Detect which cell encompasses the target text, then output its [x, y] center coordinate. 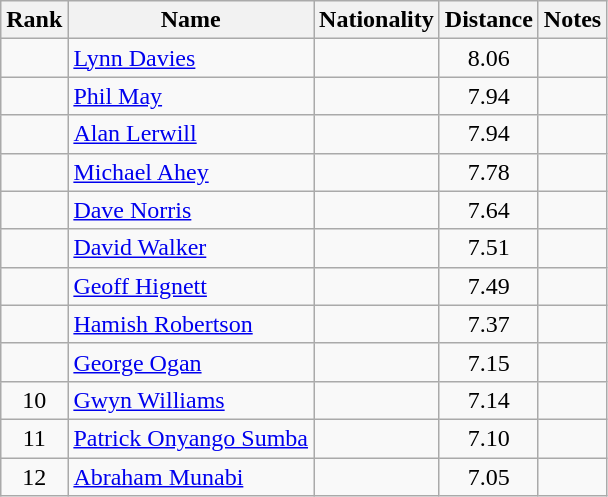
Rank [34, 20]
Dave Norris [191, 210]
7.05 [488, 477]
7.49 [488, 286]
Hamish Robertson [191, 324]
Notes [572, 20]
Alan Lerwill [191, 134]
11 [34, 438]
Lynn Davies [191, 58]
7.51 [488, 248]
7.78 [488, 172]
Phil May [191, 96]
10 [34, 400]
Michael Ahey [191, 172]
8.06 [488, 58]
Name [191, 20]
12 [34, 477]
Gwyn Williams [191, 400]
David Walker [191, 248]
7.64 [488, 210]
Patrick Onyango Sumba [191, 438]
7.10 [488, 438]
7.14 [488, 400]
Distance [488, 20]
George Ogan [191, 362]
Abraham Munabi [191, 477]
7.15 [488, 362]
Nationality [377, 20]
7.37 [488, 324]
Geoff Hignett [191, 286]
